Output the (x, y) coordinate of the center of the cell containing the given text.  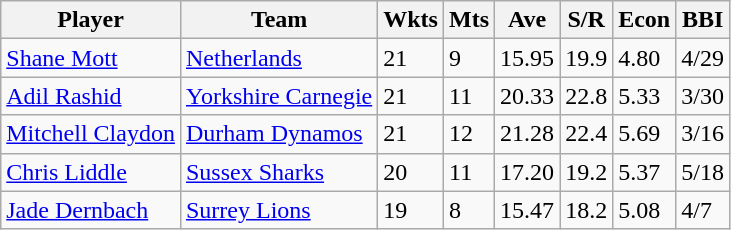
17.20 (528, 172)
21.28 (528, 134)
15.95 (528, 58)
Durham Dynamos (278, 134)
Econ (644, 20)
Shane Mott (91, 58)
8 (468, 210)
22.4 (586, 134)
Ave (528, 20)
4/7 (703, 210)
5.33 (644, 96)
Chris Liddle (91, 172)
5.69 (644, 134)
Netherlands (278, 58)
19.9 (586, 58)
12 (468, 134)
3/30 (703, 96)
5.08 (644, 210)
5/18 (703, 172)
BBI (703, 20)
4.80 (644, 58)
Yorkshire Carnegie (278, 96)
19 (411, 210)
20.33 (528, 96)
Team (278, 20)
19.2 (586, 172)
Sussex Sharks (278, 172)
S/R (586, 20)
Mitchell Claydon (91, 134)
Adil Rashid (91, 96)
Jade Dernbach (91, 210)
20 (411, 172)
3/16 (703, 134)
5.37 (644, 172)
Surrey Lions (278, 210)
Wkts (411, 20)
22.8 (586, 96)
Player (91, 20)
4/29 (703, 58)
9 (468, 58)
15.47 (528, 210)
18.2 (586, 210)
Mts (468, 20)
